Return [X, Y] of the center of cell containing provided text 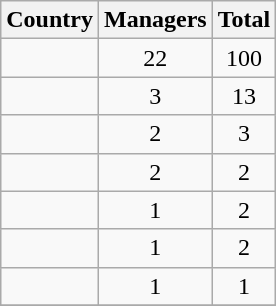
Country [50, 20]
Total [244, 20]
13 [244, 96]
100 [244, 58]
Managers [155, 20]
22 [155, 58]
